From the cell containing the given text, extract its center point as [x, y] coordinate. 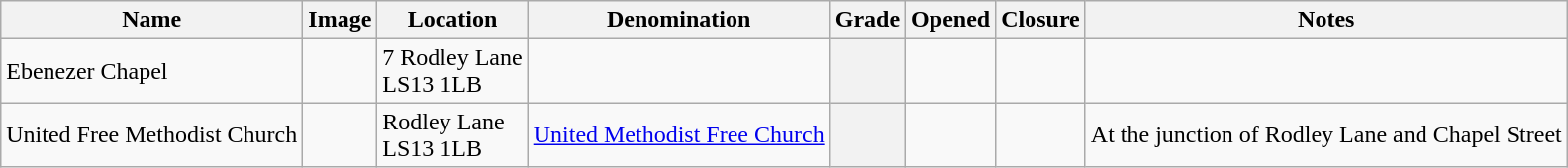
Closure [1041, 20]
Ebenezer Chapel [152, 71]
At the junction of Rodley Lane and Chapel Street [1326, 134]
Denomination [679, 20]
Image [341, 20]
United Methodist Free Church [679, 134]
Name [152, 20]
Rodley LaneLS13 1LB [452, 134]
Opened [950, 20]
7 Rodley LaneLS13 1LB [452, 71]
Grade [867, 20]
Notes [1326, 20]
United Free Methodist Church [152, 134]
Location [452, 20]
